Output the [X, Y] coordinate of the center of the cell containing the given text.  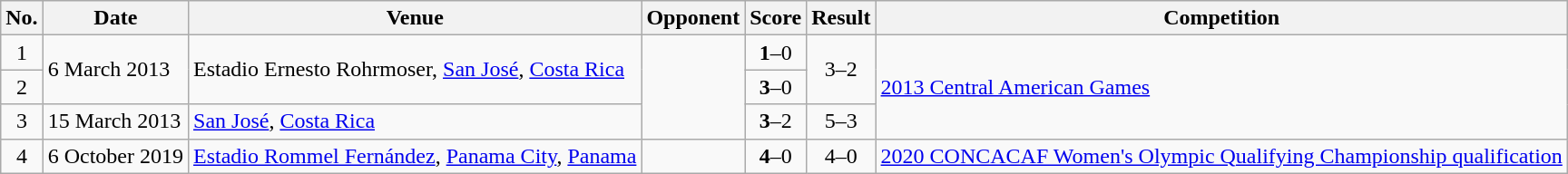
5–3 [841, 121]
2013 Central American Games [1221, 87]
3 [22, 121]
6 October 2019 [115, 156]
No. [22, 18]
Estadio Rommel Fernández, Panama City, Panama [416, 156]
Estadio Ernesto Rohrmoser, San José, Costa Rica [416, 70]
San José, Costa Rica [416, 121]
2020 CONCACAF Women's Olympic Qualifying Championship qualification [1221, 156]
Competition [1221, 18]
1–0 [776, 53]
4 [22, 156]
1 [22, 53]
3–0 [776, 87]
Venue [416, 18]
6 March 2013 [115, 70]
Result [841, 18]
Date [115, 18]
Score [776, 18]
2 [22, 87]
Opponent [693, 18]
15 March 2013 [115, 121]
